Find where the given text appears and provide that cell's center as (X, Y) coordinate. 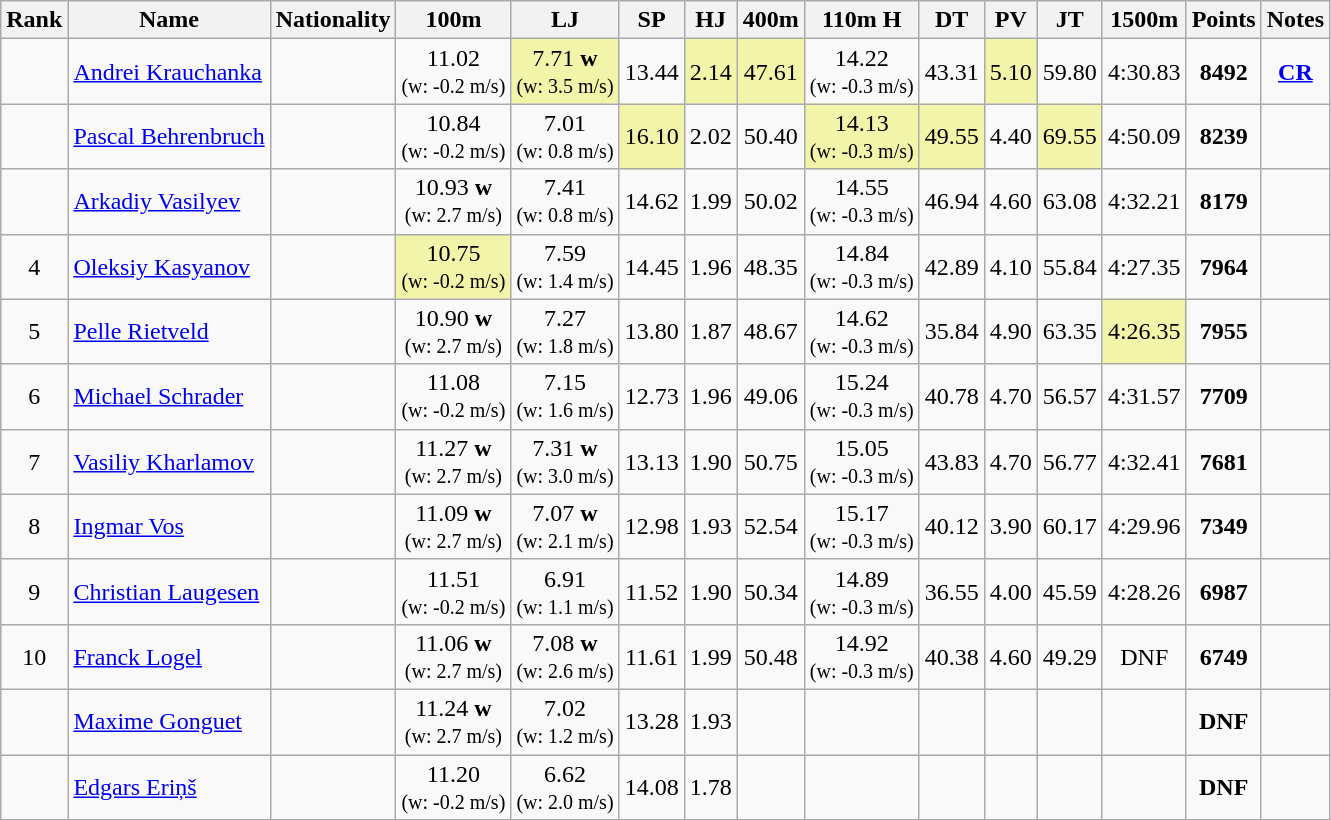
1500m (1144, 20)
7349 (1224, 526)
7681 (1224, 462)
15.17(w: -0.3 m/s) (862, 526)
49.06 (770, 396)
7.08 w(w: 2.6 m/s) (565, 656)
6 (34, 396)
14.62 (652, 202)
5 (34, 332)
Maxime Gonguet (169, 722)
40.78 (952, 396)
13.13 (652, 462)
15.05(w: -0.3 m/s) (862, 462)
4.90 (1010, 332)
4.40 (1010, 136)
2.14 (710, 72)
8179 (1224, 202)
63.35 (1070, 332)
50.34 (770, 592)
PV (1010, 20)
11.09 w(w: 2.7 m/s) (454, 526)
Michael Schrader (169, 396)
48.35 (770, 266)
7 (34, 462)
7.71 w(w: 3.5 m/s) (565, 72)
Christian Laugesen (169, 592)
50.40 (770, 136)
7.59(w: 1.4 m/s) (565, 266)
SP (652, 20)
16.10 (652, 136)
Notes (1295, 20)
4:27.35 (1144, 266)
56.57 (1070, 396)
3.90 (1010, 526)
50.48 (770, 656)
6987 (1224, 592)
63.08 (1070, 202)
12.98 (652, 526)
35.84 (952, 332)
Pelle Rietveld (169, 332)
8239 (1224, 136)
15.24(w: -0.3 m/s) (862, 396)
JT (1070, 20)
49.29 (1070, 656)
10.93 w(w: 2.7 m/s) (454, 202)
14.13(w: -0.3 m/s) (862, 136)
56.77 (1070, 462)
48.67 (770, 332)
7964 (1224, 266)
6.91(w: 1.1 m/s) (565, 592)
4:29.96 (1144, 526)
50.75 (770, 462)
7955 (1224, 332)
400m (770, 20)
8492 (1224, 72)
5.10 (1010, 72)
11.24 w(w: 2.7 m/s) (454, 722)
7.02(w: 1.2 m/s) (565, 722)
43.83 (952, 462)
CR (1295, 72)
4:28.26 (1144, 592)
40.12 (952, 526)
11.51(w: -0.2 m/s) (454, 592)
11.20(w: -0.2 m/s) (454, 786)
11.61 (652, 656)
Ingmar Vos (169, 526)
Name (169, 20)
1.78 (710, 786)
11.06 w(w: 2.7 m/s) (454, 656)
14.08 (652, 786)
7.15(w: 1.6 m/s) (565, 396)
60.17 (1070, 526)
Pascal Behrenbruch (169, 136)
14.62(w: -0.3 m/s) (862, 332)
11.08(w: -0.2 m/s) (454, 396)
4:26.35 (1144, 332)
7.01(w: 0.8 m/s) (565, 136)
Rank (34, 20)
43.31 (952, 72)
4:30.83 (1144, 72)
8 (34, 526)
10.90 w(w: 2.7 m/s) (454, 332)
Points (1224, 20)
7.07 w(w: 2.1 m/s) (565, 526)
50.02 (770, 202)
1.87 (710, 332)
47.61 (770, 72)
7709 (1224, 396)
14.45 (652, 266)
110m H (862, 20)
14.22(w: -0.3 m/s) (862, 72)
10 (34, 656)
Franck Logel (169, 656)
Vasiliy Kharlamov (169, 462)
Nationality (333, 20)
13.28 (652, 722)
7.27(w: 1.8 m/s) (565, 332)
10.84(w: -0.2 m/s) (454, 136)
11.52 (652, 592)
40.38 (952, 656)
13.44 (652, 72)
6.62(w: 2.0 m/s) (565, 786)
4.00 (1010, 592)
Arkadiy Vasilyev (169, 202)
9 (34, 592)
69.55 (1070, 136)
4:50.09 (1144, 136)
49.55 (952, 136)
14.92(w: -0.3 m/s) (862, 656)
55.84 (1070, 266)
10.75(w: -0.2 m/s) (454, 266)
52.54 (770, 526)
42.89 (952, 266)
4:32.21 (1144, 202)
36.55 (952, 592)
4 (34, 266)
Edgars Eriņš (169, 786)
11.02(w: -0.2 m/s) (454, 72)
4.10 (1010, 266)
7.41(w: 0.8 m/s) (565, 202)
45.59 (1070, 592)
100m (454, 20)
DT (952, 20)
6749 (1224, 656)
13.80 (652, 332)
59.80 (1070, 72)
14.84(w: -0.3 m/s) (862, 266)
LJ (565, 20)
Andrei Krauchanka (169, 72)
4:31.57 (1144, 396)
12.73 (652, 396)
11.27 w(w: 2.7 m/s) (454, 462)
46.94 (952, 202)
2.02 (710, 136)
7.31 w(w: 3.0 m/s) (565, 462)
HJ (710, 20)
4:32.41 (1144, 462)
Oleksiy Kasyanov (169, 266)
14.89(w: -0.3 m/s) (862, 592)
14.55(w: -0.3 m/s) (862, 202)
